Pinpoint the cell where the given text exists, returning its [X, Y] midpoint coordinate. 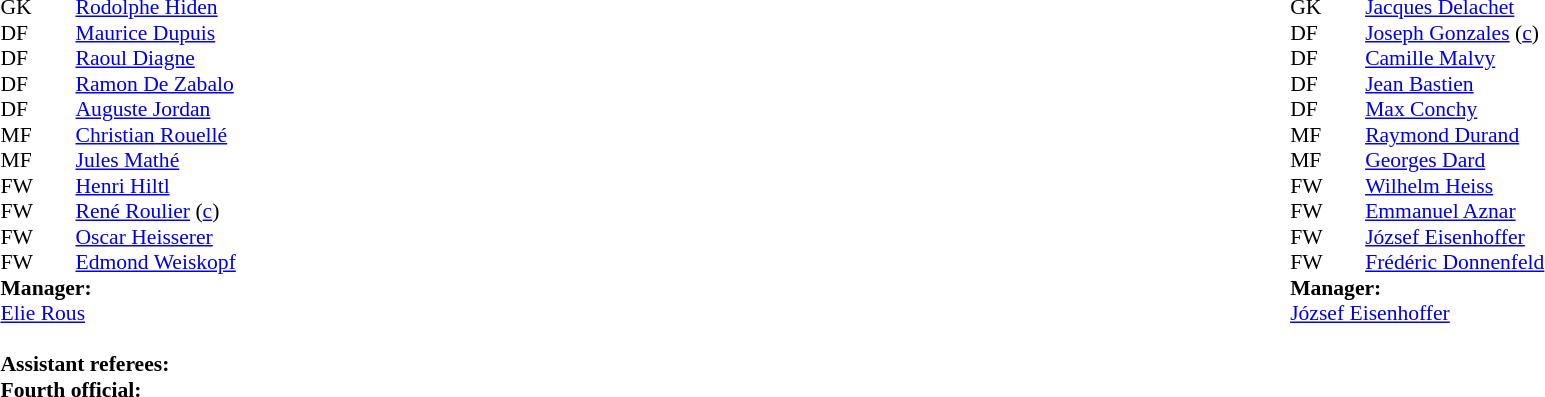
Raymond Durand [1454, 135]
Edmond Weiskopf [156, 263]
Max Conchy [1454, 109]
Jules Mathé [156, 161]
Henri Hiltl [156, 186]
Camille Malvy [1454, 59]
Raoul Diagne [156, 59]
Emmanuel Aznar [1454, 211]
Oscar Heisserer [156, 237]
René Roulier (c) [156, 211]
Maurice Dupuis [156, 33]
Jean Bastien [1454, 84]
Christian Rouellé [156, 135]
Auguste Jordan [156, 109]
Frédéric Donnenfeld [1454, 263]
Wilhelm Heiss [1454, 186]
Georges Dard [1454, 161]
Joseph Gonzales (c) [1454, 33]
Ramon De Zabalo [156, 84]
